Return the (x, y) coordinate for the center point of the cell that contains the specified text.  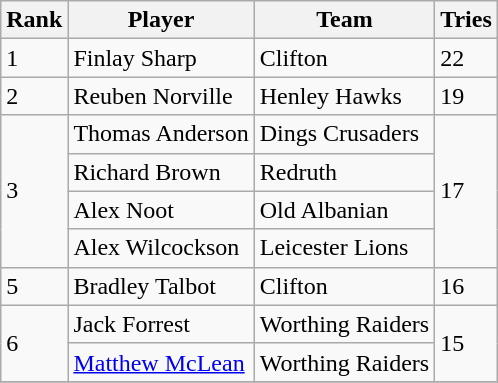
Matthew McLean (161, 362)
Team (344, 20)
Player (161, 20)
Thomas Anderson (161, 134)
17 (466, 191)
16 (466, 286)
Dings Crusaders (344, 134)
Redruth (344, 172)
2 (34, 96)
22 (466, 58)
5 (34, 286)
Finlay Sharp (161, 58)
Alex Wilcockson (161, 248)
19 (466, 96)
Tries (466, 20)
Henley Hawks (344, 96)
Alex Noot (161, 210)
Richard Brown (161, 172)
Reuben Norville (161, 96)
15 (466, 343)
Jack Forrest (161, 324)
1 (34, 58)
Rank (34, 20)
3 (34, 191)
Leicester Lions (344, 248)
Old Albanian (344, 210)
Bradley Talbot (161, 286)
6 (34, 343)
